Determine the [X, Y] coordinate at the center of the cell enclosing the given text.  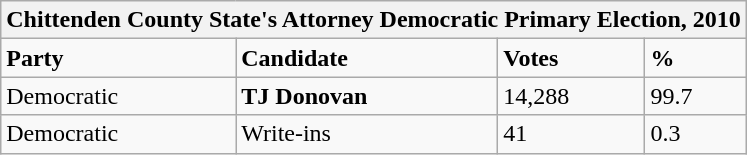
TJ Donovan [367, 96]
Votes [572, 58]
99.7 [696, 96]
Party [118, 58]
% [696, 58]
Write-ins [367, 134]
Chittenden County State's Attorney Democratic Primary Election, 2010 [374, 20]
0.3 [696, 134]
14,288 [572, 96]
41 [572, 134]
Candidate [367, 58]
